Output the [x, y] coordinate of the center of the cell containing the given text.  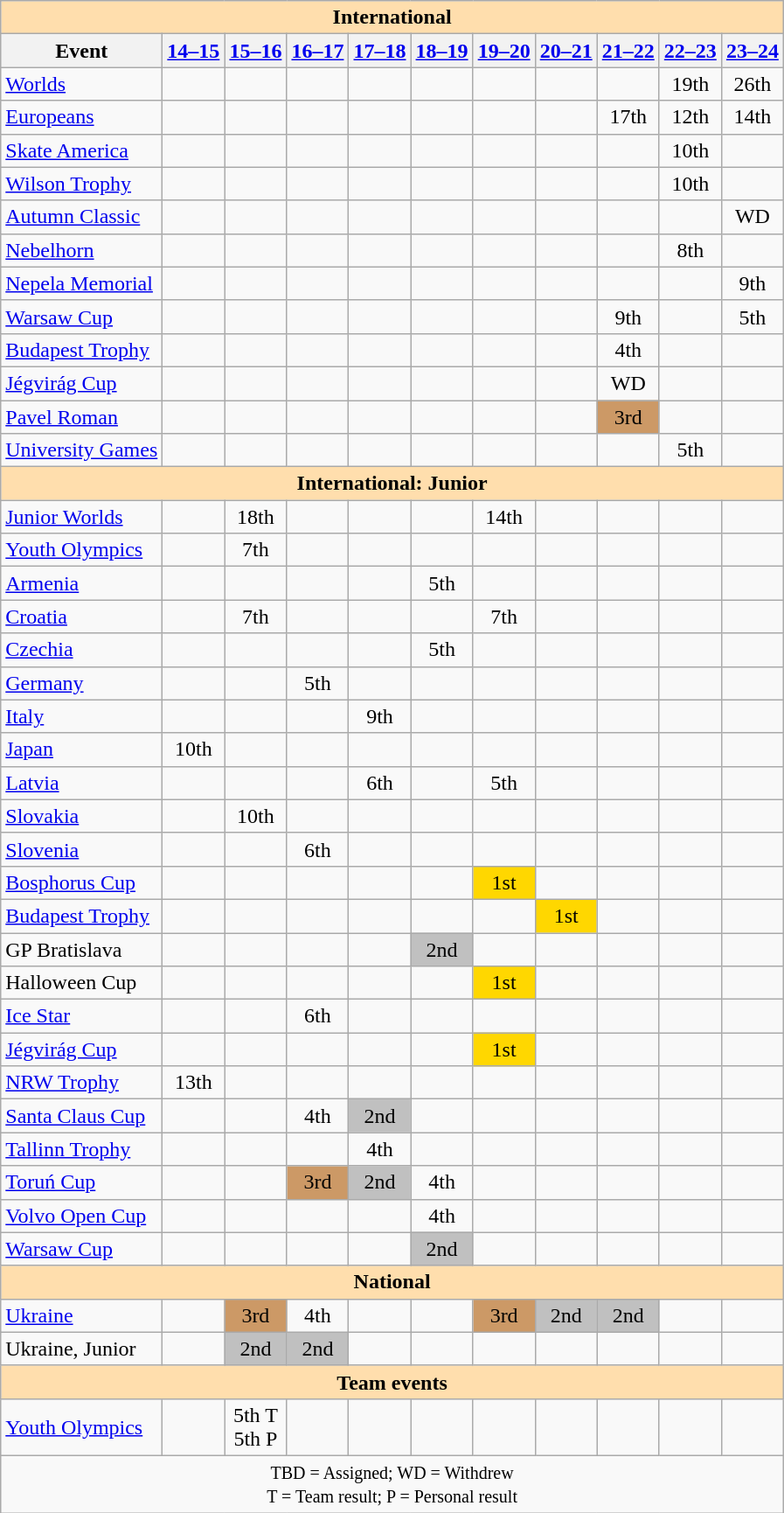
Armenia [82, 583]
19–20 [503, 51]
5th T 5th P [255, 1427]
Italy [82, 716]
Toruń Cup [82, 1182]
Slovakia [82, 816]
26th [752, 84]
Pavel Roman [82, 417]
Croatia [82, 617]
Volvo Open Cup [82, 1216]
17–18 [379, 51]
15–16 [255, 51]
14–15 [194, 51]
Bosphorus Cup [82, 882]
19th [690, 84]
NRW Trophy [82, 1083]
Junior Worlds [82, 517]
Latvia [82, 783]
8th [690, 250]
Event [82, 51]
16–17 [318, 51]
12th [690, 117]
Slovenia [82, 849]
Halloween Cup [82, 983]
18th [255, 517]
Team events [392, 1382]
17th [628, 117]
TBD = Assigned; WD = Withdrew T = Team result; P = Personal result [392, 1483]
20–21 [566, 51]
Japan [82, 750]
Ukraine, Junior [82, 1349]
International: Junior [392, 484]
21–22 [628, 51]
Ukraine [82, 1315]
23–24 [752, 51]
Europeans [82, 117]
22–23 [690, 51]
National [392, 1282]
Nepela Memorial [82, 283]
GP Bratislava [82, 949]
Ice Star [82, 1016]
Czechia [82, 650]
Tallinn Trophy [82, 1149]
Worlds [82, 84]
Santa Claus Cup [82, 1116]
Autumn Classic [82, 217]
Skate America [82, 150]
13th [194, 1083]
International [392, 17]
18–19 [442, 51]
Nebelhorn [82, 250]
Germany [82, 683]
Wilson Trophy [82, 184]
University Games [82, 450]
